Return the (x, y) coordinate for the center point of the cell that contains the specified text.  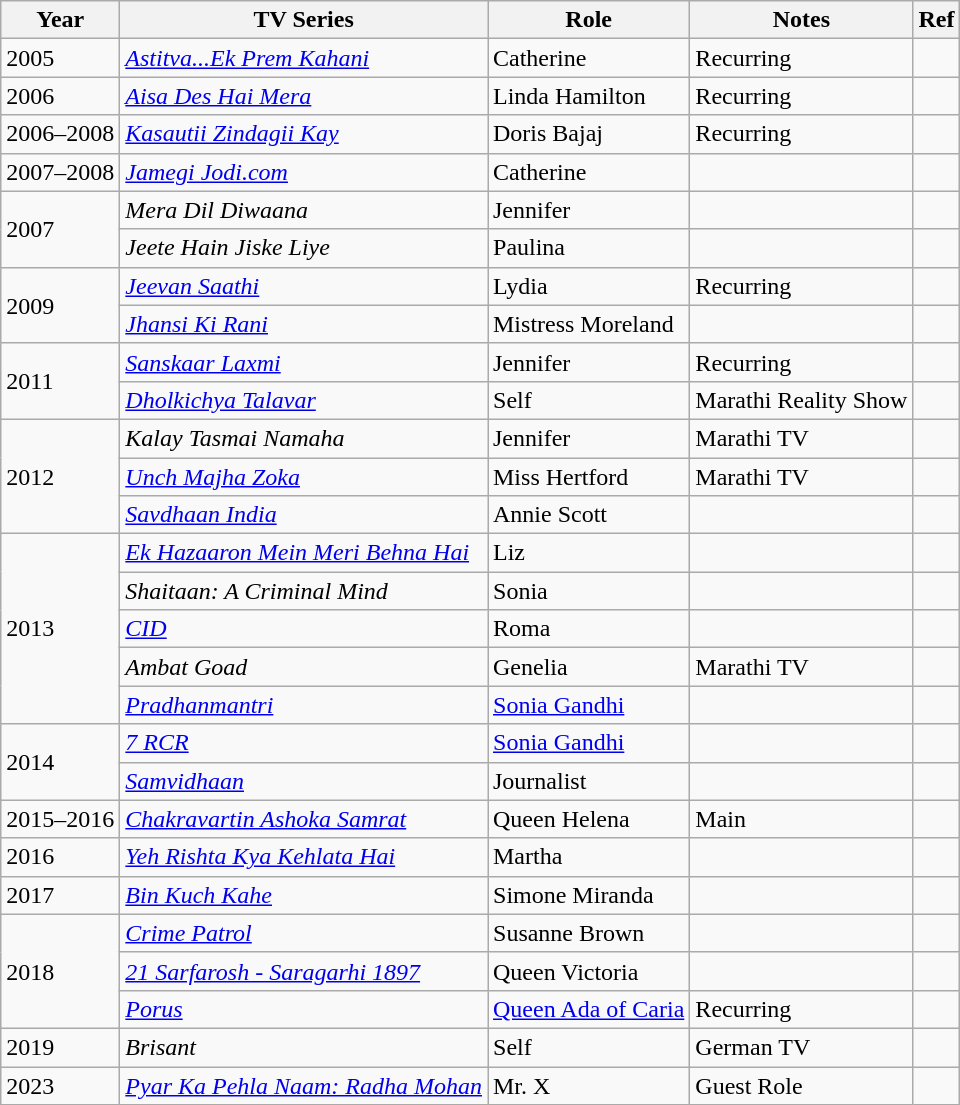
Annie Scott (589, 515)
Crime Patrol (304, 933)
Queen Helena (589, 819)
2013 (60, 629)
Porus (304, 1009)
Savdhaan India (304, 515)
Jamegi Jodi.com (304, 172)
Yeh Rishta Kya Kehlata Hai (304, 857)
Pyar Ka Pehla Naam: Radha Mohan (304, 1085)
Ambat Goad (304, 667)
Jeevan Saathi (304, 286)
Kalay Tasmai Namaha (304, 438)
2019 (60, 1047)
Samvidhaan (304, 781)
Linda Hamilton (589, 96)
German TV (802, 1047)
Aisa Des Hai Mera (304, 96)
Liz (589, 553)
Unch Majha Zoka (304, 477)
Genelia (589, 667)
2005 (60, 58)
2016 (60, 857)
Sanskaar Laxmi (304, 362)
21 Sarfarosh - Saragarhi 1897 (304, 971)
Brisant (304, 1047)
Simone Miranda (589, 895)
2007–2008 (60, 172)
2023 (60, 1085)
Guest Role (802, 1085)
2018 (60, 971)
Jeete Hain Jiske Liye (304, 248)
Lydia (589, 286)
Ref (936, 20)
Pradhanmantri (304, 705)
Dholkichya Talavar (304, 400)
Bin Kuch Kahe (304, 895)
2017 (60, 895)
Main (802, 819)
Susanne Brown (589, 933)
2011 (60, 381)
TV Series (304, 20)
Notes (802, 20)
Roma (589, 629)
Queen Ada of Caria (589, 1009)
Paulina (589, 248)
Martha (589, 857)
Marathi Reality Show (802, 400)
Year (60, 20)
Mera Dil Diwaana (304, 210)
Ek Hazaaron Mein Meri Behna Hai (304, 553)
Kasautii Zindagii Kay (304, 134)
Journalist (589, 781)
Sonia (589, 591)
2012 (60, 476)
7 RCR (304, 743)
2014 (60, 762)
2015–2016 (60, 819)
2006 (60, 96)
Queen Victoria (589, 971)
2009 (60, 305)
2007 (60, 229)
Jhansi Ki Rani (304, 324)
Mistress Moreland (589, 324)
Miss Hertford (589, 477)
Shaitaan: A Criminal Mind (304, 591)
2006–2008 (60, 134)
Mr. X (589, 1085)
Astitva...Ek Prem Kahani (304, 58)
Chakravartin Ashoka Samrat (304, 819)
CID (304, 629)
Role (589, 20)
Doris Bajaj (589, 134)
